Identify which cell holds the provided text, then report its (X, Y) central coordinate. 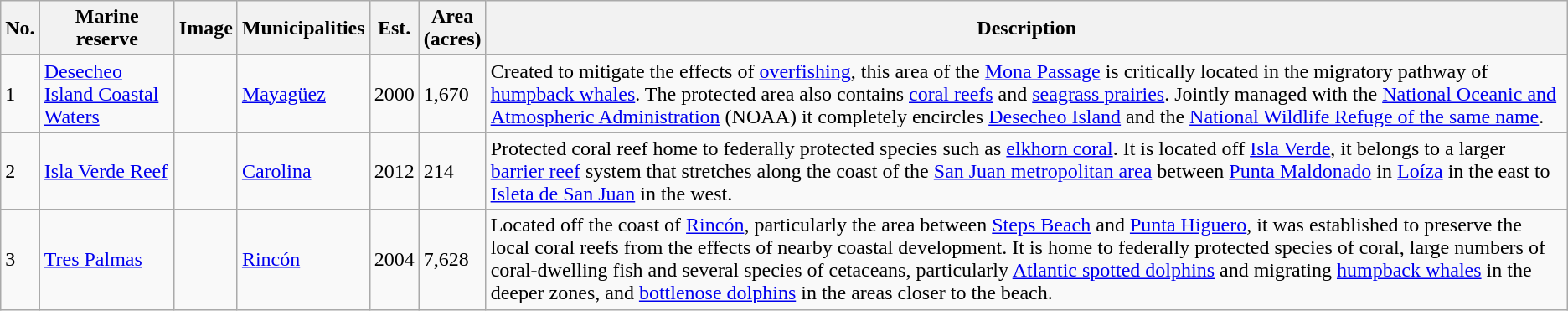
Est. (394, 29)
3 (20, 260)
Mayagüez (303, 94)
Isla Verde Reef (107, 171)
2 (20, 171)
214 (452, 171)
No. (20, 29)
Tres Palmas (107, 260)
2000 (394, 94)
Description (1027, 29)
7,628 (452, 260)
Marine reserve (107, 29)
2012 (394, 171)
Municipalities (303, 29)
Area(acres) (452, 29)
2004 (394, 260)
Carolina (303, 171)
Image (206, 29)
1,670 (452, 94)
1 (20, 94)
Rincón (303, 260)
Desecheo Island Coastal Waters (107, 94)
